Extract the (x, y) coordinate from the center of the cell holding the provided text.  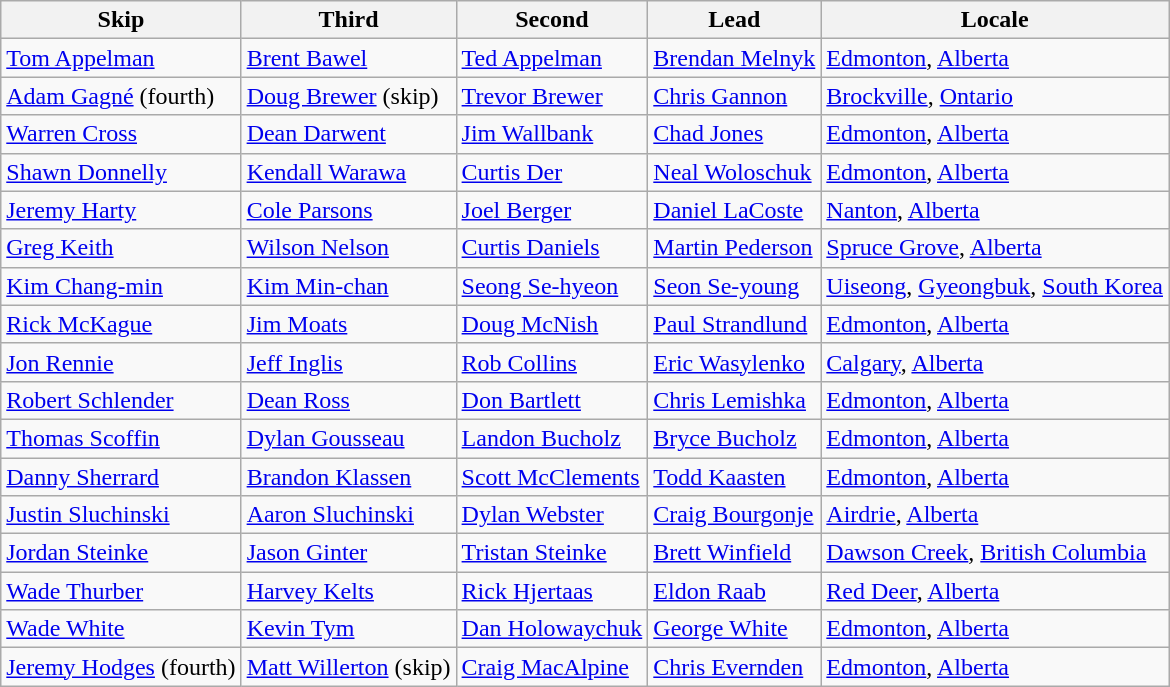
Chris Evernden (734, 667)
Craig MacAlpine (552, 667)
Scott McClements (552, 477)
Adam Gagné (fourth) (121, 96)
Chad Jones (734, 134)
Ted Appelman (552, 58)
Seon Se-young (734, 286)
Craig Bourgonje (734, 515)
Landon Bucholz (552, 438)
Nanton, Alberta (995, 210)
George White (734, 629)
Tom Appelman (121, 58)
Brendan Melnyk (734, 58)
Robert Schlender (121, 400)
Thomas Scoffin (121, 438)
Justin Sluchinski (121, 515)
Second (552, 20)
Jeremy Harty (121, 210)
Daniel LaCoste (734, 210)
Wade White (121, 629)
Paul Strandlund (734, 324)
Locale (995, 20)
Harvey Kelts (348, 591)
Dylan Gousseau (348, 438)
Eric Wasylenko (734, 362)
Uiseong, Gyeongbuk, South Korea (995, 286)
Chris Lemishka (734, 400)
Warren Cross (121, 134)
Dean Ross (348, 400)
Kim Min-chan (348, 286)
Brockville, Ontario (995, 96)
Matt Willerton (skip) (348, 667)
Brett Winfield (734, 553)
Kendall Warawa (348, 172)
Greg Keith (121, 248)
Cole Parsons (348, 210)
Doug Brewer (skip) (348, 96)
Kevin Tym (348, 629)
Jason Ginter (348, 553)
Brandon Klassen (348, 477)
Rob Collins (552, 362)
Red Deer, Alberta (995, 591)
Jim Moats (348, 324)
Neal Woloschuk (734, 172)
Brent Bawel (348, 58)
Rick Hjertaas (552, 591)
Bryce Bucholz (734, 438)
Doug McNish (552, 324)
Danny Sherrard (121, 477)
Calgary, Alberta (995, 362)
Dylan Webster (552, 515)
Joel Berger (552, 210)
Wilson Nelson (348, 248)
Trevor Brewer (552, 96)
Tristan Steinke (552, 553)
Shawn Donnelly (121, 172)
Wade Thurber (121, 591)
Seong Se-hyeon (552, 286)
Jeff Inglis (348, 362)
Chris Gannon (734, 96)
Curtis Der (552, 172)
Curtis Daniels (552, 248)
Spruce Grove, Alberta (995, 248)
Don Bartlett (552, 400)
Dawson Creek, British Columbia (995, 553)
Jeremy Hodges (fourth) (121, 667)
Third (348, 20)
Dean Darwent (348, 134)
Jon Rennie (121, 362)
Kim Chang-min (121, 286)
Jordan Steinke (121, 553)
Jim Wallbank (552, 134)
Airdrie, Alberta (995, 515)
Todd Kaasten (734, 477)
Rick McKague (121, 324)
Martin Pederson (734, 248)
Lead (734, 20)
Aaron Sluchinski (348, 515)
Eldon Raab (734, 591)
Dan Holowaychuk (552, 629)
Skip (121, 20)
